Locate the cell with the specified text and output its (x, y) center coordinate. 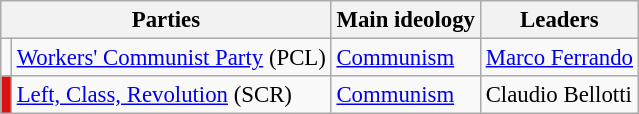
Workers' Communist Party (PCL) (171, 58)
Leaders (559, 20)
Marco Ferrando (559, 58)
Parties (166, 20)
Claudio Bellotti (559, 95)
Left, Class, Revolution (SCR) (171, 95)
Main ideology (406, 20)
